Find where the given text appears and provide that cell's center as [X, Y] coordinate. 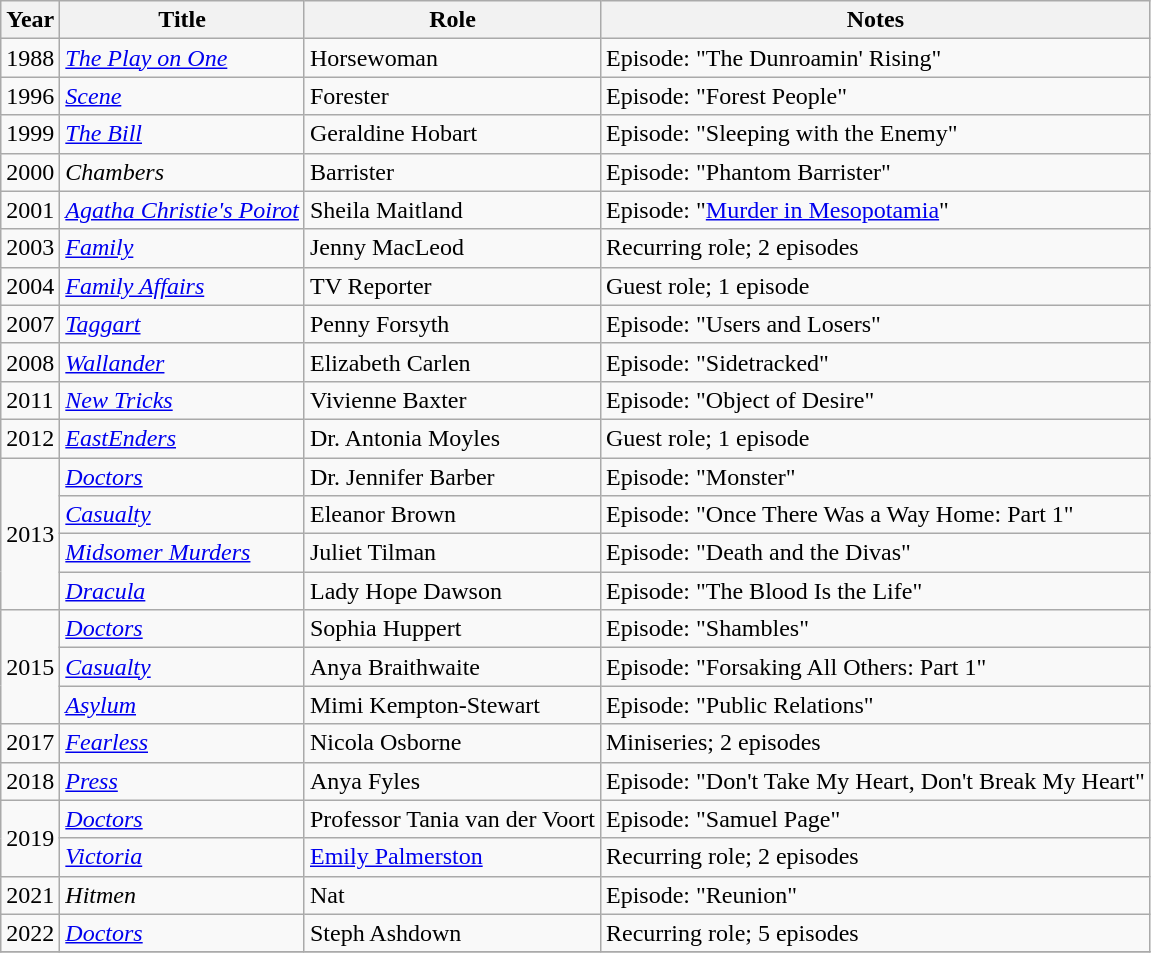
2022 [30, 933]
Eleanor Brown [452, 515]
Jenny MacLeod [452, 248]
2012 [30, 438]
Dr. Jennifer Barber [452, 477]
Elizabeth Carlen [452, 362]
Episode: "Public Relations" [875, 705]
Scene [182, 96]
Episode: "The Dunroamin' Rising" [875, 58]
Anya Braithwaite [452, 667]
Notes [875, 20]
Emily Palmerston [452, 857]
Fearless [182, 743]
Mimi Kempton-Stewart [452, 705]
Dracula [182, 591]
Title [182, 20]
Geraldine Hobart [452, 134]
Nat [452, 895]
2017 [30, 743]
1999 [30, 134]
Family Affairs [182, 286]
2015 [30, 667]
Press [182, 781]
Sheila Maitland [452, 210]
Forester [452, 96]
Episode: "Death and the Divas" [875, 553]
2007 [30, 324]
Hitmen [182, 895]
1988 [30, 58]
Episode: "Don't Take My Heart, Don't Break My Heart" [875, 781]
2021 [30, 895]
2004 [30, 286]
2011 [30, 400]
Episode: "The Blood Is the Life" [875, 591]
Episode: "Phantom Barrister" [875, 172]
Miniseries; 2 episodes [875, 743]
1996 [30, 96]
2003 [30, 248]
Episode: "Samuel Page" [875, 819]
EastEnders [182, 438]
Taggart [182, 324]
New Tricks [182, 400]
Asylum [182, 705]
Episode: "Shambles" [875, 629]
2013 [30, 534]
Episode: "Reunion" [875, 895]
Agatha Christie's Poirot [182, 210]
Role [452, 20]
Dr. Antonia Moyles [452, 438]
2000 [30, 172]
Episode: "Forsaking All Others: Part 1" [875, 667]
Recurring role; 5 episodes [875, 933]
TV Reporter [452, 286]
Episode: "Users and Losers" [875, 324]
Penny Forsyth [452, 324]
The Play on One [182, 58]
Barrister [452, 172]
Year [30, 20]
Episode: "Once There Was a Way Home: Part 1" [875, 515]
Episode: "Sidetracked" [875, 362]
Lady Hope Dawson [452, 591]
Chambers [182, 172]
Professor Tania van der Voort [452, 819]
Steph Ashdown [452, 933]
Wallander [182, 362]
Juliet Tilman [452, 553]
Vivienne Baxter [452, 400]
Episode: "Sleeping with the Enemy" [875, 134]
Victoria [182, 857]
2008 [30, 362]
Sophia Huppert [452, 629]
Episode: "Forest People" [875, 96]
The Bill [182, 134]
Anya Fyles [452, 781]
Horsewoman [452, 58]
Midsomer Murders [182, 553]
2019 [30, 838]
Nicola Osborne [452, 743]
Episode: "Object of Desire" [875, 400]
Episode: "Monster" [875, 477]
2018 [30, 781]
2001 [30, 210]
Family [182, 248]
Episode: "Murder in Mesopotamia" [875, 210]
